Capture the cell that displays the provided text and extract its (x, y) central coordinate. 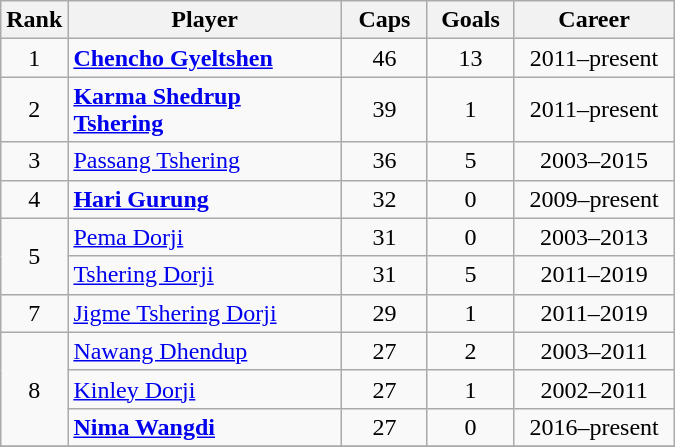
13 (470, 58)
29 (384, 313)
Chencho Gyeltshen (205, 58)
Nima Wangdi (205, 427)
Goals (470, 20)
36 (384, 161)
3 (34, 161)
39 (384, 110)
32 (384, 199)
2002–2011 (594, 389)
7 (34, 313)
2009–present (594, 199)
Career (594, 20)
Karma Shedrup Tshering (205, 110)
46 (384, 58)
2003–2015 (594, 161)
Tshering Dorji (205, 275)
4 (34, 199)
2003–2011 (594, 351)
Hari Gurung (205, 199)
Passang Tshering (205, 161)
Caps (384, 20)
Pema Dorji (205, 237)
Rank (34, 20)
Player (205, 20)
Kinley Dorji (205, 389)
Jigme Tshering Dorji (205, 313)
8 (34, 389)
Nawang Dhendup (205, 351)
2016–present (594, 427)
2003–2013 (594, 237)
